From the cell containing the given text, extract its center point as [X, Y] coordinate. 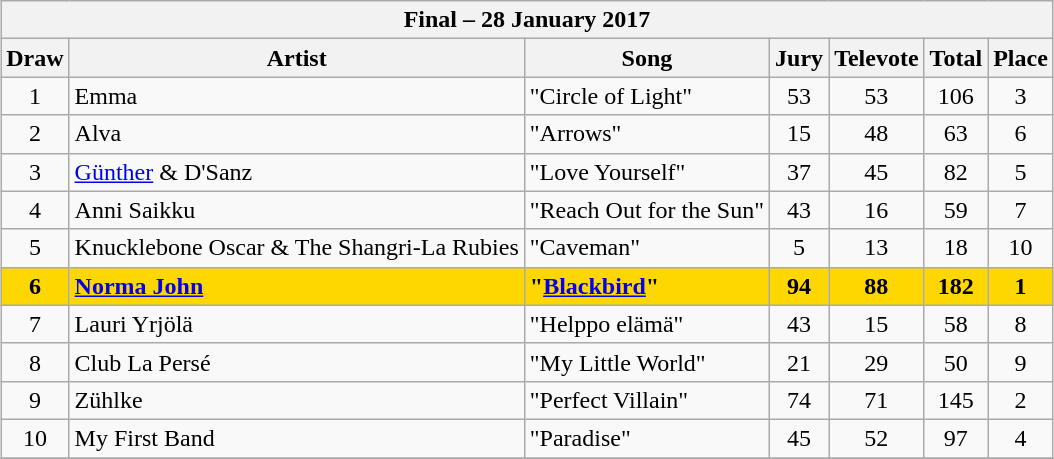
71 [876, 400]
16 [876, 210]
Norma John [296, 286]
Televote [876, 58]
13 [876, 248]
Lauri Yrjölä [296, 324]
Song [646, 58]
Jury [800, 58]
58 [956, 324]
21 [800, 362]
"Arrows" [646, 134]
97 [956, 438]
"Love Yourself" [646, 172]
"Paradise" [646, 438]
"Caveman" [646, 248]
29 [876, 362]
Anni Saikku [296, 210]
82 [956, 172]
"My Little World" [646, 362]
"Blackbird" [646, 286]
48 [876, 134]
"Reach Out for the Sun" [646, 210]
Emma [296, 96]
Günther & D'Sanz [296, 172]
My First Band [296, 438]
Alva [296, 134]
"Helppo elämä" [646, 324]
Place [1021, 58]
94 [800, 286]
63 [956, 134]
Club La Persé [296, 362]
Total [956, 58]
106 [956, 96]
145 [956, 400]
88 [876, 286]
"Circle of Light" [646, 96]
Final – 28 January 2017 [528, 20]
Draw [35, 58]
182 [956, 286]
59 [956, 210]
"Perfect Villain" [646, 400]
Artist [296, 58]
50 [956, 362]
37 [800, 172]
18 [956, 248]
74 [800, 400]
Knucklebone Oscar & The Shangri-La Rubies [296, 248]
Zühlke [296, 400]
52 [876, 438]
